Find where the given text appears and provide that cell's center as (X, Y) coordinate. 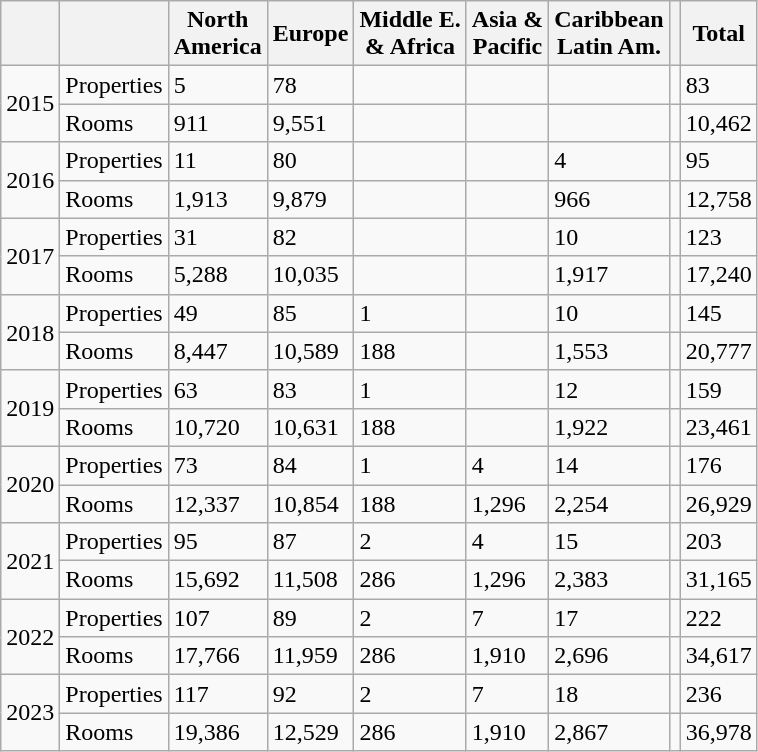
2,867 (609, 732)
10,589 (310, 351)
19,386 (218, 732)
2022 (30, 637)
222 (718, 618)
1,913 (218, 199)
123 (718, 237)
2021 (30, 561)
8,447 (218, 351)
236 (718, 694)
Europe (310, 34)
89 (310, 618)
11,959 (310, 656)
15 (609, 542)
17,240 (718, 275)
87 (310, 542)
5 (218, 85)
80 (310, 161)
966 (609, 199)
63 (218, 389)
Total (718, 34)
9,551 (310, 123)
911 (218, 123)
CaribbeanLatin Am. (609, 34)
117 (218, 694)
1,553 (609, 351)
11,508 (310, 580)
85 (310, 313)
92 (310, 694)
20,777 (718, 351)
Middle E.& Africa (410, 34)
2016 (30, 180)
36,978 (718, 732)
23,461 (718, 427)
159 (718, 389)
107 (218, 618)
10,035 (310, 275)
10,854 (310, 503)
203 (718, 542)
2015 (30, 104)
14 (609, 465)
12 (609, 389)
11 (218, 161)
12,758 (718, 199)
17,766 (218, 656)
1,917 (609, 275)
2020 (30, 484)
17 (609, 618)
2023 (30, 713)
NorthAmerica (218, 34)
2019 (30, 408)
12,529 (310, 732)
10,462 (718, 123)
31,165 (718, 580)
31 (218, 237)
Asia &Pacific (507, 34)
2,254 (609, 503)
84 (310, 465)
1,922 (609, 427)
49 (218, 313)
10,631 (310, 427)
82 (310, 237)
78 (310, 85)
18 (609, 694)
176 (718, 465)
5,288 (218, 275)
34,617 (718, 656)
2,383 (609, 580)
26,929 (718, 503)
15,692 (218, 580)
12,337 (218, 503)
2,696 (609, 656)
2018 (30, 332)
73 (218, 465)
145 (718, 313)
10,720 (218, 427)
9,879 (310, 199)
2017 (30, 256)
